Detect which cell encompasses the target text, then output its [X, Y] center coordinate. 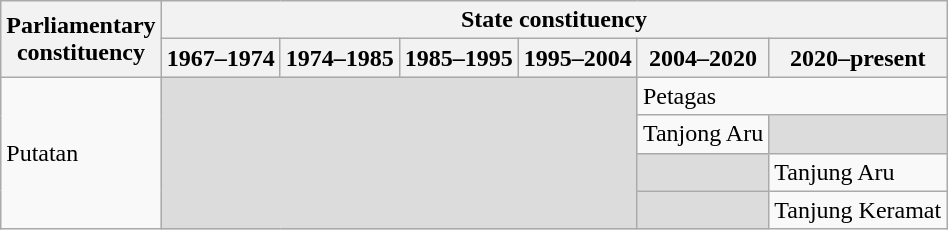
Parliamentaryconstituency [81, 39]
Tanjung Aru [858, 172]
1974–1985 [340, 58]
2004–2020 [702, 58]
2020–present [858, 58]
Petagas [792, 96]
1967–1974 [220, 58]
1995–2004 [578, 58]
Putatan [81, 153]
Tanjung Keramat [858, 210]
State constituency [554, 20]
1985–1995 [458, 58]
Tanjong Aru [702, 134]
